Capture the cell that displays the provided text and extract its [x, y] central coordinate. 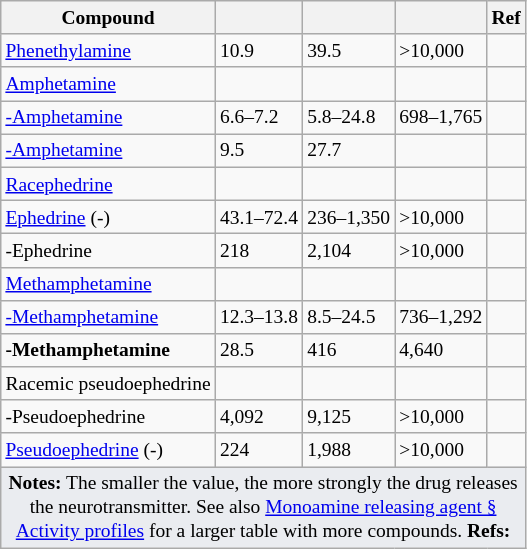
43.1–72.4 [258, 216]
6.6–7.2 [258, 118]
27.7 [349, 150]
10.9 [258, 50]
4,092 [258, 416]
218 [258, 250]
416 [349, 350]
Phenethylamine [108, 50]
224 [258, 450]
28.5 [258, 350]
Amphetamine [108, 84]
Racemic pseudoephedrine [108, 384]
8.5–24.5 [349, 316]
698–1,765 [441, 118]
736–1,292 [441, 316]
39.5 [349, 50]
2,104 [349, 250]
5.8–24.8 [349, 118]
236–1,350 [349, 216]
Compound [108, 18]
-Pseudoephedrine [108, 416]
4,640 [441, 350]
Ref [506, 18]
Methamphetamine [108, 284]
Racephedrine [108, 184]
1,988 [349, 450]
Pseudoephedrine (-) [108, 450]
9,125 [349, 416]
9.5 [258, 150]
12.3–13.8 [258, 316]
Ephedrine (-) [108, 216]
-Ephedrine [108, 250]
